Output the (X, Y) coordinate of the center of the cell containing the given text.  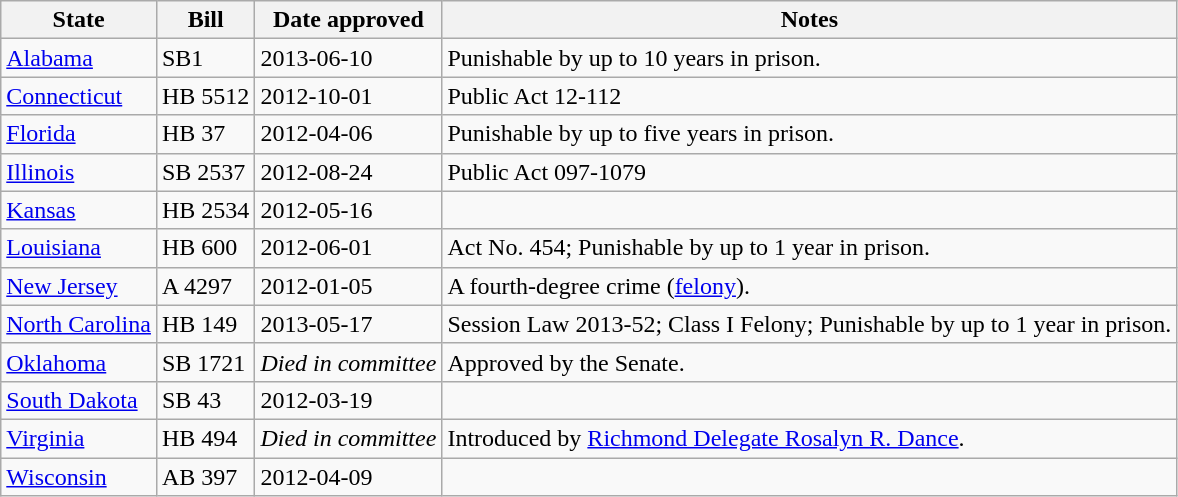
Louisiana (79, 248)
2013-06-10 (348, 58)
2012-06-01 (348, 248)
Session Law 2013-52; Class I Felony; Punishable by up to 1 year in prison. (810, 324)
HB 37 (205, 134)
A fourth-degree crime (felony). (810, 286)
Kansas (79, 210)
HB 494 (205, 438)
2012-01-05 (348, 286)
Introduced by Richmond Delegate Rosalyn R. Dance. (810, 438)
A 4297 (205, 286)
2012-04-06 (348, 134)
SB 1721 (205, 362)
Public Act 097-1079 (810, 172)
2012-04-09 (348, 477)
2012-03-19 (348, 400)
2012-08-24 (348, 172)
SB 43 (205, 400)
Act No. 454; Punishable by up to 1 year in prison. (810, 248)
2013-05-17 (348, 324)
HB 2534 (205, 210)
HB 149 (205, 324)
Date approved (348, 20)
Alabama (79, 58)
Approved by the Senate. (810, 362)
Notes (810, 20)
State (79, 20)
Illinois (79, 172)
HB 5512 (205, 96)
SB1 (205, 58)
AB 397 (205, 477)
2012-10-01 (348, 96)
2012-05-16 (348, 210)
Oklahoma (79, 362)
Punishable by up to 10 years in prison. (810, 58)
HB 600 (205, 248)
North Carolina (79, 324)
New Jersey (79, 286)
Punishable by up to five years in prison. (810, 134)
Public Act 12-112 (810, 96)
Connecticut (79, 96)
Bill (205, 20)
Wisconsin (79, 477)
Florida (79, 134)
South Dakota (79, 400)
Virginia (79, 438)
SB 2537 (205, 172)
